Extract the (X, Y) coordinate from the center of the cell holding the provided text.  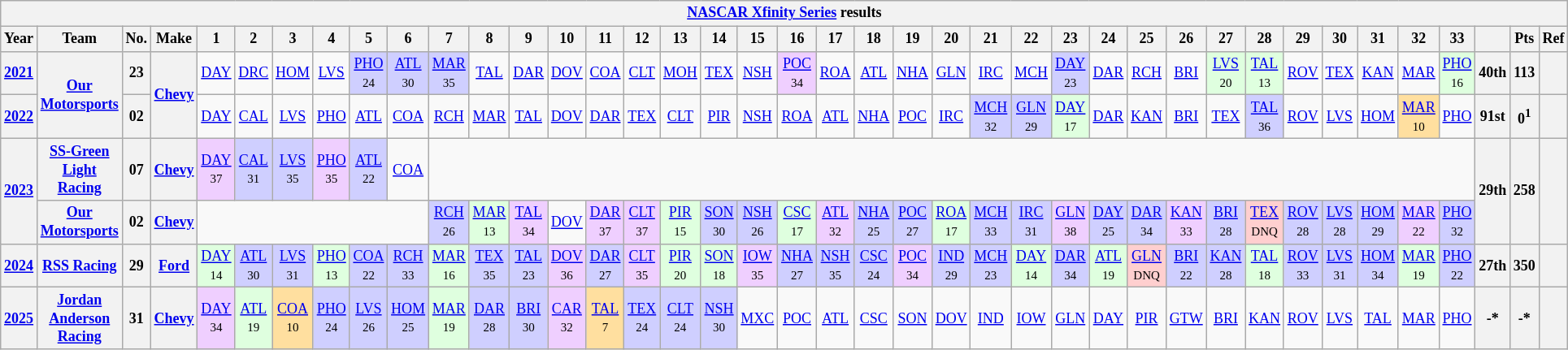
MAR35 (449, 73)
CLT37 (642, 223)
IOW (1032, 318)
PHO22 (1457, 266)
IND29 (951, 266)
29th (1492, 191)
20 (951, 39)
BRI22 (1186, 266)
15 (758, 39)
DAR28 (489, 318)
CLT35 (642, 266)
DAY37 (216, 169)
3 (293, 39)
8 (489, 39)
GLNDNQ (1147, 266)
11 (605, 39)
Ford (174, 266)
350 (1525, 266)
NSH30 (719, 318)
21 (991, 39)
32 (1418, 39)
PHO13 (332, 266)
LVS28 (1340, 223)
CSC17 (797, 223)
TEX35 (489, 266)
12 (642, 39)
MCH (1032, 73)
28 (1265, 39)
14 (719, 39)
27 (1226, 39)
PIR20 (681, 266)
DAR37 (605, 223)
25 (1147, 39)
6 (408, 39)
2022 (20, 117)
18 (874, 39)
PHO35 (332, 169)
TAL18 (1265, 266)
GLN29 (1032, 117)
PIR15 (681, 223)
1 (216, 39)
13 (681, 39)
Pts (1525, 39)
DAR27 (605, 266)
IND (991, 318)
COA10 (293, 318)
258 (1525, 191)
CAL31 (254, 169)
MAR22 (1418, 223)
LVS20 (1226, 73)
4 (332, 39)
POC27 (913, 223)
ROA17 (951, 223)
7 (449, 39)
SS-Green Light Racing (80, 169)
19 (913, 39)
CLT24 (681, 318)
LVS35 (293, 169)
TAL13 (1265, 73)
DAY23 (1070, 73)
CSC (874, 318)
30 (1340, 39)
HOM34 (1379, 266)
5 (369, 39)
MXC (758, 318)
ROV28 (1302, 223)
Ref (1553, 39)
NASCAR Xfinity Series results (784, 13)
ATL32 (836, 223)
07 (137, 169)
LVS26 (369, 318)
TAL23 (528, 266)
PHO32 (1457, 223)
No. (137, 39)
CAR32 (567, 318)
GTW (1186, 318)
IOW35 (758, 266)
TAL7 (605, 318)
Year (20, 39)
ROV33 (1302, 266)
COA22 (369, 266)
NHA25 (874, 223)
Team (80, 39)
NSH26 (758, 223)
HOM29 (1379, 223)
IRC31 (1032, 223)
GLN38 (1070, 223)
16 (797, 39)
HOM25 (408, 318)
TEXDNQ (1265, 223)
40th (1492, 73)
2021 (20, 73)
TAL34 (528, 223)
PHO16 (1457, 73)
2023 (20, 191)
NHA27 (797, 266)
17 (836, 39)
2 (254, 39)
MAR10 (1418, 117)
MCH33 (991, 223)
9 (528, 39)
26 (1186, 39)
DRC (254, 73)
33 (1457, 39)
ATL22 (369, 169)
RCH33 (408, 266)
RSS Racing (80, 266)
MOH (681, 73)
MAR13 (489, 223)
DAY34 (216, 318)
Jordan Anderson Racing (80, 318)
27th (1492, 266)
10 (567, 39)
NSH35 (836, 266)
MCH32 (991, 117)
BRI28 (1226, 223)
24 (1109, 39)
CAL (254, 117)
SON30 (719, 223)
91st (1492, 117)
01 (1525, 117)
KAN28 (1226, 266)
DAY25 (1109, 223)
Make (174, 39)
TAL36 (1265, 117)
KAN33 (1186, 223)
DAY17 (1070, 117)
MCH23 (991, 266)
MAR16 (449, 266)
2024 (20, 266)
BRI30 (528, 318)
SON (913, 318)
22 (1032, 39)
2025 (20, 318)
CSC24 (874, 266)
SON18 (719, 266)
113 (1525, 73)
RCH26 (449, 223)
DOV36 (567, 266)
TEX24 (642, 318)
